Determine the [X, Y] coordinate at the center of the cell enclosing the given text.  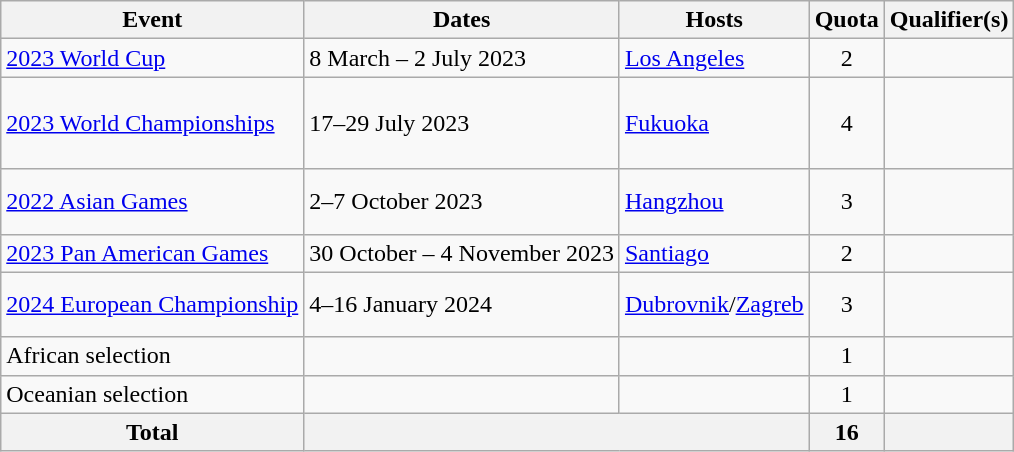
4 [846, 123]
Dates [462, 20]
Hosts [714, 20]
Fukuoka [714, 123]
Dubrovnik/Zagreb [714, 304]
17–29 July 2023 [462, 123]
30 October – 4 November 2023 [462, 253]
African selection [152, 356]
16 [846, 432]
Quota [846, 20]
2023 Pan American Games [152, 253]
2–7 October 2023 [462, 202]
2023 World Championships [152, 123]
Los Angeles [714, 58]
Santiago [714, 253]
2023 World Cup [152, 58]
Oceanian selection [152, 394]
4–16 January 2024 [462, 304]
Hangzhou [714, 202]
Event [152, 20]
Total [152, 432]
2024 European Championship [152, 304]
Qualifier(s) [949, 20]
8 March – 2 July 2023 [462, 58]
2022 Asian Games [152, 202]
